Output the (x, y) coordinate of the center of the cell containing the given text.  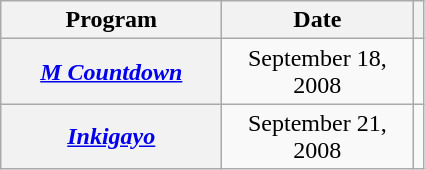
September 18, 2008 (318, 72)
Program (112, 20)
September 21, 2008 (318, 136)
Date (318, 20)
Inkigayo (112, 136)
M Countdown (112, 72)
